Provide the (X, Y) coordinate of the cell's center where the given text is located.  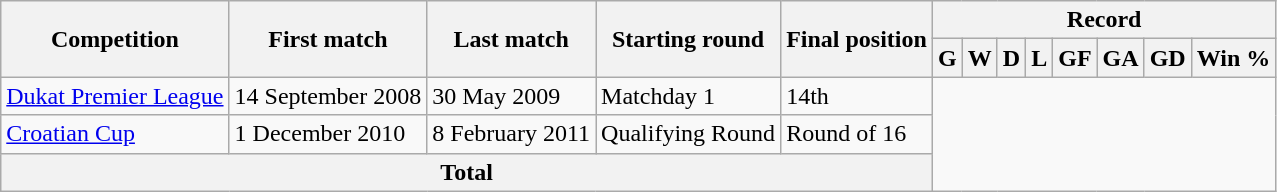
Total (467, 172)
Record (1104, 20)
W (980, 58)
D (1011, 58)
Starting round (688, 39)
GA (1120, 58)
Croatian Cup (115, 134)
GF (1075, 58)
Qualifying Round (688, 134)
8 February 2011 (512, 134)
14 September 2008 (328, 96)
1 December 2010 (328, 134)
14th (857, 96)
GD (1168, 58)
Final position (857, 39)
30 May 2009 (512, 96)
G (947, 58)
Last match (512, 39)
Round of 16 (857, 134)
Dukat Premier League (115, 96)
Competition (115, 39)
Win % (1234, 58)
L (1040, 58)
First match (328, 39)
Matchday 1 (688, 96)
